Detect which cell encompasses the target text, then output its [X, Y] center coordinate. 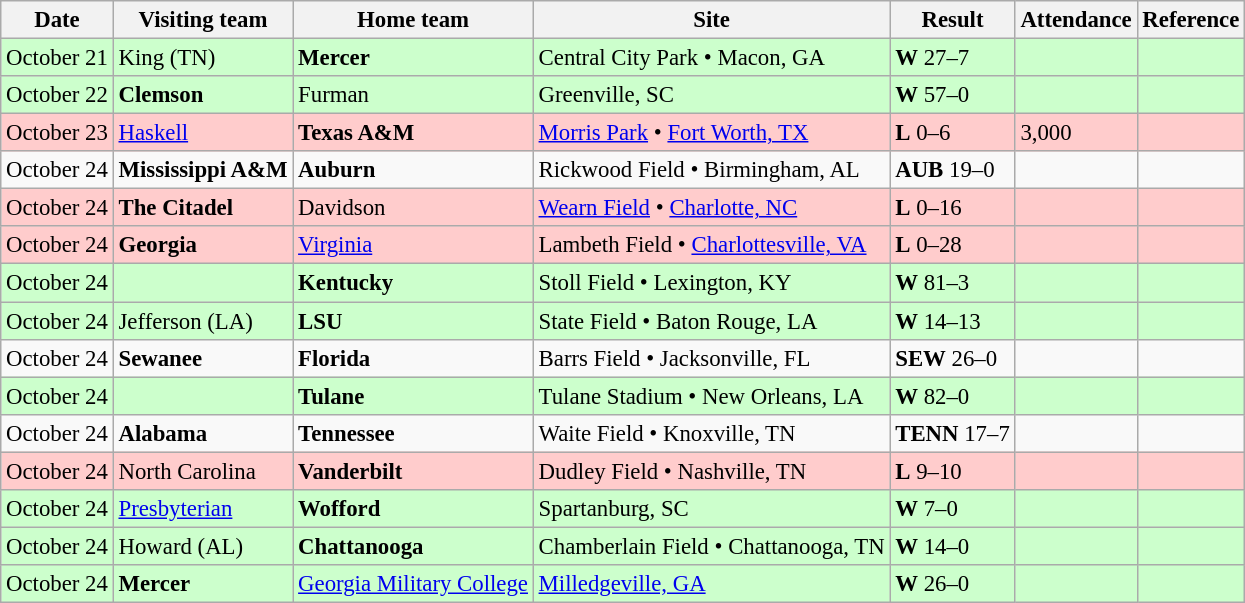
Morris Park • Fort Worth, TX [712, 133]
Reference [1191, 20]
Chattanooga [413, 546]
Result [952, 20]
TENN 17–7 [952, 433]
Texas A&M [413, 133]
Lambeth Field • Charlottesville, VA [712, 245]
Howard (AL) [203, 546]
W 14–0 [952, 546]
Spartanburg, SC [712, 509]
Sewanee [203, 358]
King (TN) [203, 58]
Mississippi A&M [203, 170]
Greenville, SC [712, 95]
Central City Park • Macon, GA [712, 58]
Wearn Field • Charlotte, NC [712, 208]
State Field • Baton Rouge, LA [712, 321]
Jefferson (LA) [203, 321]
Tennessee [413, 433]
Rickwood Field • Birmingham, AL [712, 170]
October 21 [57, 58]
Haskell [203, 133]
W 27–7 [952, 58]
W 7–0 [952, 509]
L 0–16 [952, 208]
W 82–0 [952, 396]
Site [712, 20]
Date [57, 20]
Auburn [413, 170]
The Citadel [203, 208]
W 81–3 [952, 283]
Clemson [203, 95]
Barrs Field • Jacksonville, FL [712, 358]
Milledgeville, GA [712, 584]
Georgia Military College [413, 584]
Home team [413, 20]
Furman [413, 95]
Tulane Stadium • New Orleans, LA [712, 396]
Vanderbilt [413, 471]
Tulane [413, 396]
Georgia [203, 245]
Davidson [413, 208]
Dudley Field • Nashville, TN [712, 471]
Waite Field • Knoxville, TN [712, 433]
Presbyterian [203, 509]
Kentucky [413, 283]
Attendance [1076, 20]
LSU [413, 321]
SEW 26–0 [952, 358]
Chamberlain Field • Chattanooga, TN [712, 546]
W 26–0 [952, 584]
Virginia [413, 245]
AUB 19–0 [952, 170]
W 14–13 [952, 321]
3,000 [1076, 133]
W 57–0 [952, 95]
L 0–6 [952, 133]
Florida [413, 358]
L 9–10 [952, 471]
October 23 [57, 133]
L 0–28 [952, 245]
Alabama [203, 433]
North Carolina [203, 471]
Wofford [413, 509]
Stoll Field • Lexington, KY [712, 283]
October 22 [57, 95]
Visiting team [203, 20]
